Determine the [X, Y] coordinate at the center of the cell enclosing the given text.  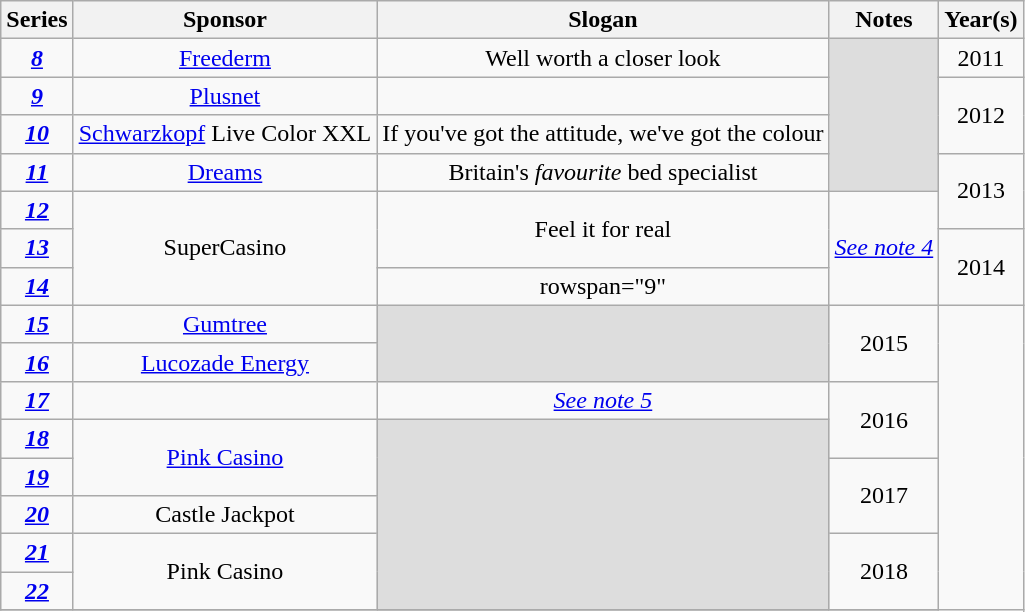
2017 [884, 496]
11 [37, 172]
Year(s) [981, 20]
Well worth a closer look [603, 58]
14 [37, 286]
rowspan="9" [603, 286]
18 [37, 438]
Britain's favourite bed specialist [603, 172]
10 [37, 134]
Series [37, 20]
Dreams [225, 172]
Lucozade Energy [225, 362]
Plusnet [225, 96]
If you've got the attitude, we've got the colour [603, 134]
Schwarzkopf Live Color XXL [225, 134]
Slogan [603, 20]
9 [37, 96]
Gumtree [225, 324]
Notes [884, 20]
21 [37, 553]
8 [37, 58]
2015 [884, 343]
2014 [981, 267]
Feel it for real [603, 229]
20 [37, 515]
2013 [981, 191]
12 [37, 210]
2016 [884, 419]
22 [37, 591]
Castle Jackpot [225, 515]
13 [37, 248]
16 [37, 362]
SuperCasino [225, 248]
15 [37, 324]
See note 4 [884, 248]
2012 [981, 115]
19 [37, 477]
See note 5 [603, 400]
2011 [981, 58]
2018 [884, 572]
Sponsor [225, 20]
Freederm [225, 58]
17 [37, 400]
